Identify which cell holds the provided text, then report its [X, Y] central coordinate. 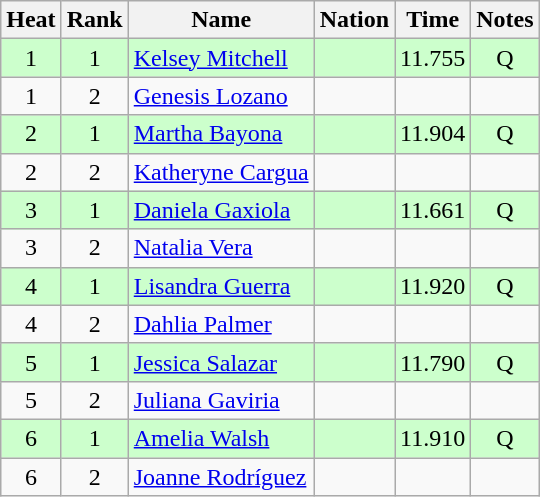
Nation [354, 20]
Natalia Vera [221, 248]
Martha Bayona [221, 134]
Time [433, 20]
Kelsey Mitchell [221, 58]
Notes [505, 20]
11.790 [433, 362]
11.661 [433, 210]
Amelia Walsh [221, 438]
Daniela Gaxiola [221, 210]
Heat [31, 20]
11.904 [433, 134]
11.920 [433, 286]
Lisandra Guerra [221, 286]
Name [221, 20]
Genesis Lozano [221, 96]
Juliana Gaviria [221, 400]
11.910 [433, 438]
Joanne Rodríguez [221, 477]
Jessica Salazar [221, 362]
11.755 [433, 58]
Dahlia Palmer [221, 324]
Katheryne Cargua [221, 172]
Rank [94, 20]
